Extract the (X, Y) coordinate from the center of the cell holding the provided text.  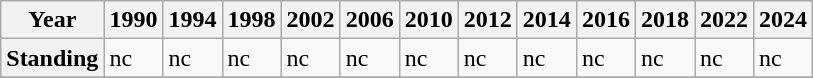
2002 (310, 20)
2010 (428, 20)
2012 (488, 20)
2018 (664, 20)
1990 (134, 20)
2024 (784, 20)
Standing (52, 58)
1998 (252, 20)
2016 (606, 20)
1994 (192, 20)
Year (52, 20)
2022 (724, 20)
2006 (370, 20)
2014 (546, 20)
